Determine the (X, Y) coordinate at the center of the cell enclosing the given text.  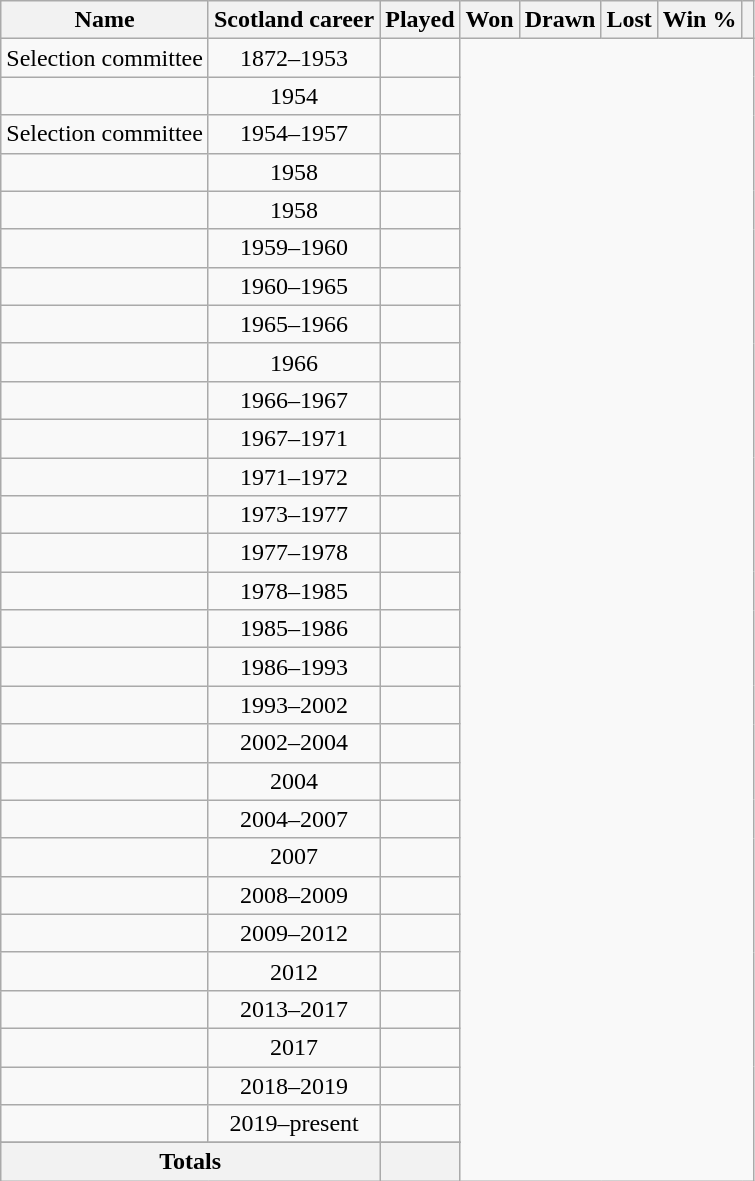
Win % (700, 20)
Lost (629, 20)
1954–1957 (294, 134)
Totals (190, 1162)
2008–2009 (294, 895)
Name (105, 20)
1965–1966 (294, 324)
Scotland career (294, 20)
1954 (294, 96)
2018–2019 (294, 1085)
1966 (294, 362)
2004 (294, 781)
1977–1978 (294, 553)
2017 (294, 1047)
1872–1953 (294, 58)
1967–1971 (294, 438)
1978–1985 (294, 591)
2009–2012 (294, 933)
Drawn (560, 20)
1986–1993 (294, 667)
2012 (294, 971)
1993–2002 (294, 705)
1985–1986 (294, 629)
Won (490, 20)
1966–1967 (294, 400)
2007 (294, 857)
2002–2004 (294, 743)
1973–1977 (294, 515)
2019–present (294, 1124)
1960–1965 (294, 286)
1971–1972 (294, 477)
Played (420, 20)
1959–1960 (294, 248)
2004–2007 (294, 819)
2013–2017 (294, 1009)
